Capture the cell that displays the provided text and extract its (x, y) central coordinate. 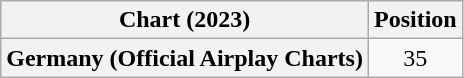
Chart (2023) (185, 20)
Germany (Official Airplay Charts) (185, 58)
Position (415, 20)
35 (415, 58)
